Return (X, Y) of the center of cell containing provided text 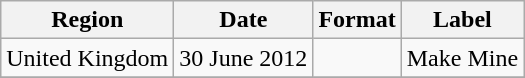
Date (244, 20)
30 June 2012 (244, 58)
Make Mine (462, 58)
Region (88, 20)
United Kingdom (88, 58)
Format (357, 20)
Label (462, 20)
